Identify which cell holds the provided text, then report its [X, Y] central coordinate. 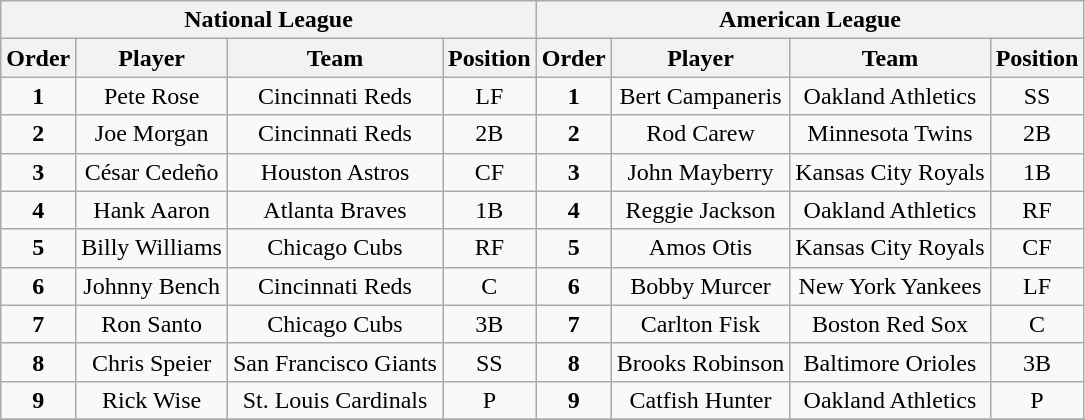
National League [269, 20]
Minnesota Twins [890, 134]
Atlanta Braves [334, 210]
Houston Astros [334, 172]
San Francisco Giants [334, 362]
Chris Speier [152, 362]
Pete Rose [152, 96]
Rick Wise [152, 400]
Hank Aaron [152, 210]
Johnny Bench [152, 286]
Rod Carew [700, 134]
Joe Morgan [152, 134]
Bobby Murcer [700, 286]
Reggie Jackson [700, 210]
St. Louis Cardinals [334, 400]
American League [810, 20]
New York Yankees [890, 286]
Catfish Hunter [700, 400]
John Mayberry [700, 172]
Carlton Fisk [700, 324]
Billy Williams [152, 248]
Brooks Robinson [700, 362]
Bert Campaneris [700, 96]
César Cedeño [152, 172]
Amos Otis [700, 248]
Baltimore Orioles [890, 362]
Boston Red Sox [890, 324]
Ron Santo [152, 324]
